Output the [x, y] coordinate of the center of the cell containing the given text.  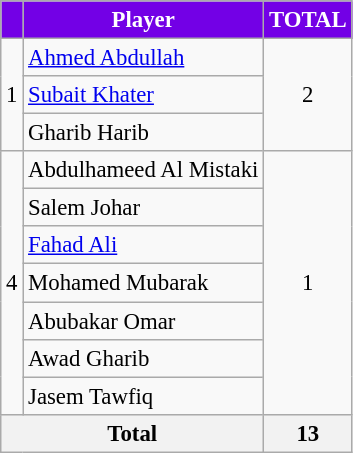
Player [144, 20]
Total [132, 433]
Salem Johar [144, 208]
TOTAL [308, 20]
13 [308, 433]
2 [308, 96]
Subait Khater [144, 95]
Jasem Tawfiq [144, 396]
Fahad Ali [144, 245]
Ahmed Abdullah [144, 58]
Awad Gharib [144, 358]
Mohamed Mubarak [144, 283]
Abdulhameed Al Mistaki [144, 170]
Gharib Harib [144, 133]
Abubakar Omar [144, 321]
4 [12, 282]
